Provide the [X, Y] coordinate of the cell's center where the given text is located.  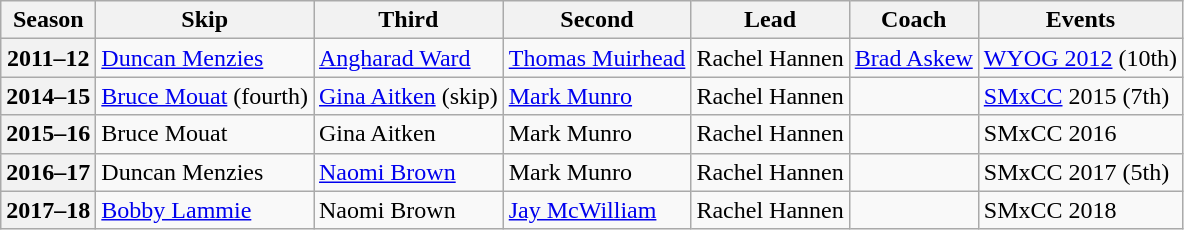
2016–17 [48, 172]
2017–18 [48, 210]
2011–12 [48, 58]
WYOG 2012 (10th) [1080, 58]
2014–15 [48, 96]
Third [409, 20]
Brad Askew [914, 58]
Events [1080, 20]
Bobby Lammie [205, 210]
SMxCC 2016 [1080, 134]
Second [597, 20]
Bruce Mouat (fourth) [205, 96]
Skip [205, 20]
Coach [914, 20]
Gina Aitken (skip) [409, 96]
Jay McWilliam [597, 210]
Gina Aitken [409, 134]
Thomas Muirhead [597, 58]
Angharad Ward [409, 58]
SMxCC 2017 (5th) [1080, 172]
Bruce Mouat [205, 134]
Lead [770, 20]
Season [48, 20]
SMxCC 2018 [1080, 210]
2015–16 [48, 134]
SMxCC 2015 (7th) [1080, 96]
